Output the (X, Y) coordinate of the center of the cell containing the given text.  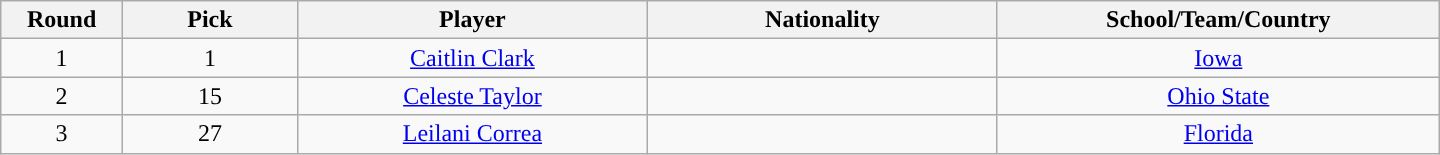
15 (210, 96)
Celeste Taylor (472, 96)
Florida (1218, 134)
Round (62, 20)
Caitlin Clark (472, 58)
Pick (210, 20)
27 (210, 134)
Iowa (1218, 58)
2 (62, 96)
Player (472, 20)
3 (62, 134)
School/Team/Country (1218, 20)
Nationality (822, 20)
Ohio State (1218, 96)
Leilani Correa (472, 134)
